Extract the (x, y) coordinate from the center of the cell holding the provided text.  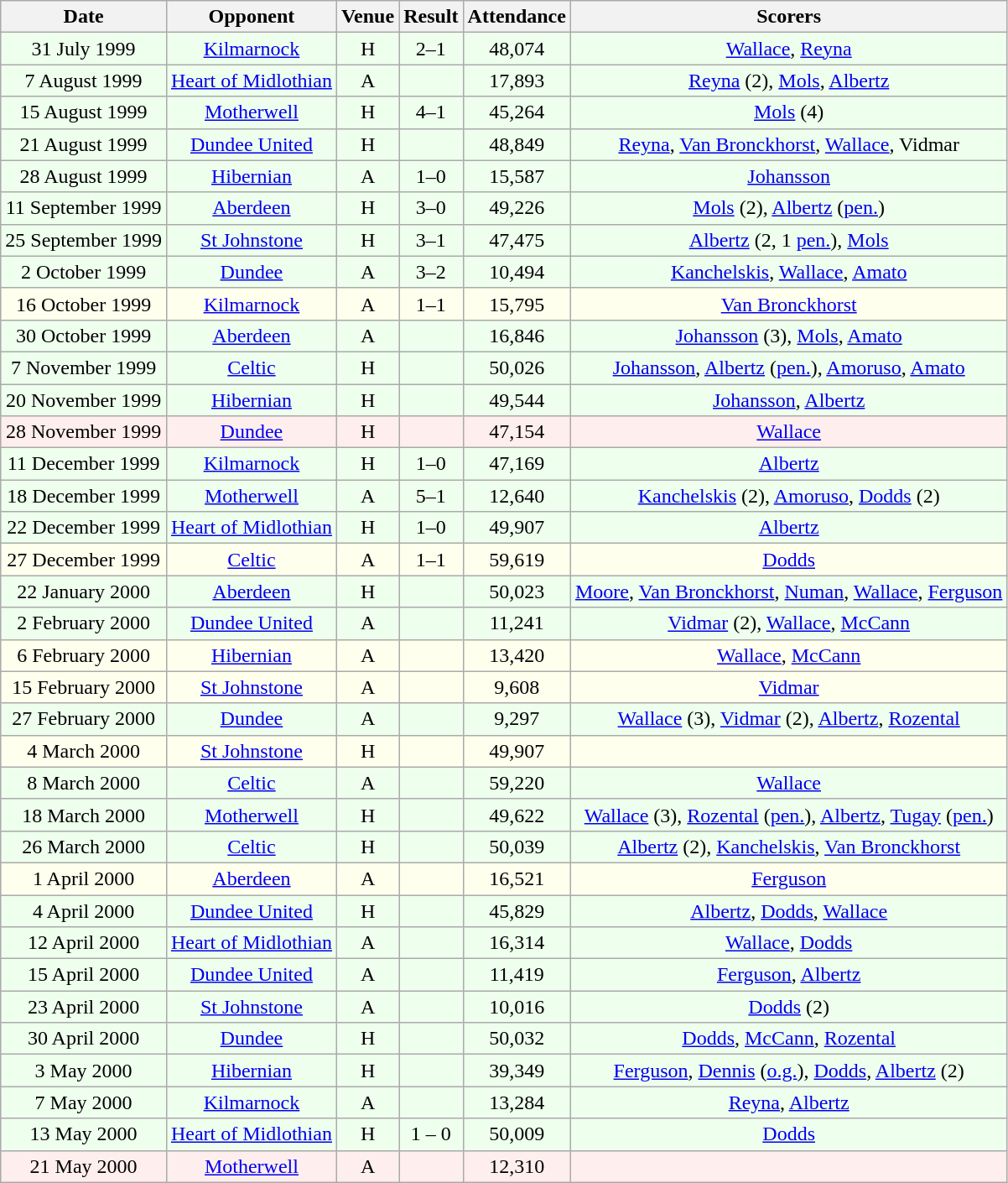
50,023 (517, 591)
Reyna (2), Mols, Albertz (788, 81)
49,544 (517, 400)
10,016 (517, 1007)
20 November 1999 (84, 400)
16,846 (517, 336)
Kanchelskis (2), Amoruso, Dodds (2) (788, 496)
25 September 1999 (84, 240)
11,419 (517, 975)
Albertz (2), Kanchelskis, Van Bronckhorst (788, 847)
45,829 (517, 910)
9,297 (517, 719)
7 November 1999 (84, 367)
30 April 2000 (84, 1039)
3–1 (431, 240)
47,475 (517, 240)
Albertz (2, 1 pen.), Mols (788, 240)
Vidmar (2), Wallace, McCann (788, 623)
2 February 2000 (84, 623)
50,009 (517, 1134)
11,241 (517, 623)
28 November 1999 (84, 432)
2–1 (431, 49)
Moore, Van Bronckhorst, Numan, Wallace, Ferguson (788, 591)
Wallace (3), Rozental (pen.), Albertz, Tugay (pen.) (788, 815)
15,795 (517, 304)
49,226 (517, 208)
Wallace (3), Vidmar (2), Albertz, Rozental (788, 719)
10,494 (517, 272)
Wallace, Reyna (788, 49)
Albertz, Dodds, Wallace (788, 910)
49,622 (517, 815)
23 April 2000 (84, 1007)
50,026 (517, 367)
48,074 (517, 49)
15,587 (517, 176)
11 September 1999 (84, 208)
15 February 2000 (84, 687)
12,640 (517, 496)
7 August 1999 (84, 81)
Ferguson, Dennis (o.g.), Dodds, Albertz (2) (788, 1071)
5–1 (431, 496)
Mols (2), Albertz (pen.) (788, 208)
Kanchelskis, Wallace, Amato (788, 272)
1 April 2000 (84, 878)
4–1 (431, 112)
48,849 (517, 144)
17,893 (517, 81)
Venue (367, 17)
13,420 (517, 655)
12 April 2000 (84, 943)
Wallace, Dodds (788, 943)
28 August 1999 (84, 176)
Reyna, Albertz (788, 1102)
Ferguson (788, 878)
31 July 1999 (84, 49)
Johansson, Albertz (pen.), Amoruso, Amato (788, 367)
Result (431, 17)
22 December 1999 (84, 528)
21 May 2000 (84, 1166)
Dodds (2) (788, 1007)
26 March 2000 (84, 847)
4 March 2000 (84, 751)
16 October 1999 (84, 304)
9,608 (517, 687)
47,169 (517, 464)
59,220 (517, 783)
13 May 2000 (84, 1134)
50,039 (517, 847)
Dodds, McCann, Rozental (788, 1039)
16,521 (517, 878)
47,154 (517, 432)
Johansson (3), Mols, Amato (788, 336)
Johansson (788, 176)
3 May 2000 (84, 1071)
18 December 1999 (84, 496)
Attendance (517, 17)
Mols (4) (788, 112)
39,349 (517, 1071)
22 January 2000 (84, 591)
3–0 (431, 208)
7 May 2000 (84, 1102)
Date (84, 17)
1 – 0 (431, 1134)
Opponent (252, 17)
Scorers (788, 17)
50,032 (517, 1039)
Vidmar (788, 687)
Ferguson, Albertz (788, 975)
59,619 (517, 560)
27 December 1999 (84, 560)
16,314 (517, 943)
Johansson, Albertz (788, 400)
45,264 (517, 112)
15 August 1999 (84, 112)
18 March 2000 (84, 815)
Wallace, McCann (788, 655)
Van Bronckhorst (788, 304)
2 October 1999 (84, 272)
11 December 1999 (84, 464)
6 February 2000 (84, 655)
13,284 (517, 1102)
8 March 2000 (84, 783)
15 April 2000 (84, 975)
4 April 2000 (84, 910)
27 February 2000 (84, 719)
21 August 1999 (84, 144)
3–2 (431, 272)
30 October 1999 (84, 336)
12,310 (517, 1166)
Reyna, Van Bronckhorst, Wallace, Vidmar (788, 144)
